Capture the cell that displays the provided text and extract its (X, Y) central coordinate. 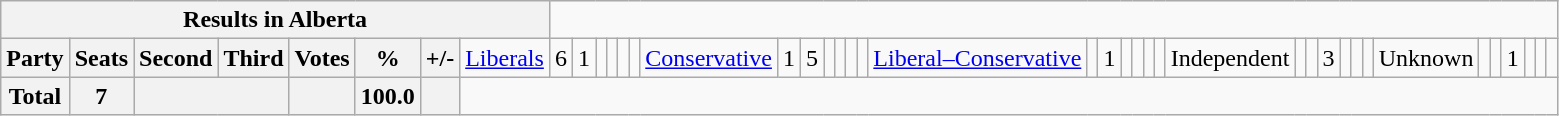
Second (176, 58)
Unknown (1426, 58)
Third (254, 58)
% (388, 58)
Conservative (709, 58)
100.0 (388, 96)
Total (35, 96)
Seats (101, 58)
Independent (1230, 58)
+/- (440, 58)
7 (101, 96)
Votes (322, 58)
Liberal–Conservative (978, 58)
Results in Alberta (276, 20)
6 (560, 58)
5 (812, 58)
3 (1328, 58)
Liberals (505, 58)
Party (35, 58)
